Find where the given text appears and provide that cell's center as (x, y) coordinate. 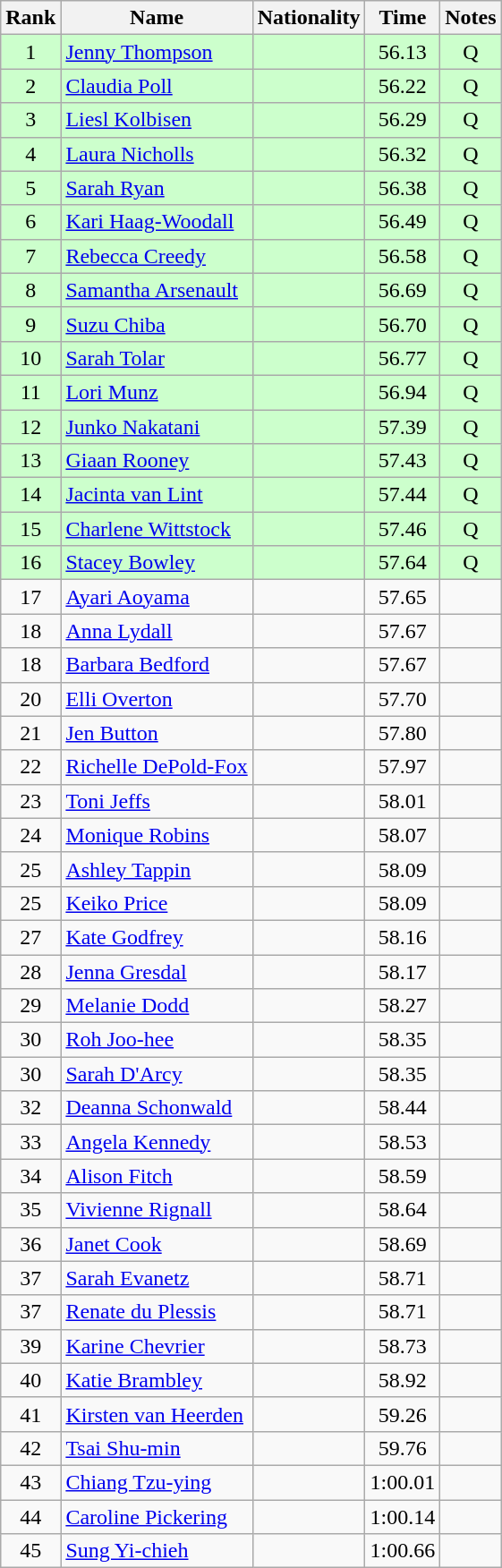
5 (30, 188)
56.70 (403, 324)
57.97 (403, 767)
20 (30, 699)
Suzu Chiba (157, 324)
58.92 (403, 1380)
Richelle DePold-Fox (157, 767)
58.69 (403, 1244)
9 (30, 324)
57.46 (403, 529)
Renate du Plessis (157, 1312)
Name (157, 18)
58.07 (403, 835)
Caroline Pickering (157, 1517)
3 (30, 120)
57.64 (403, 563)
36 (30, 1244)
12 (30, 427)
Tsai Shu-min (157, 1448)
57.65 (403, 597)
2 (30, 86)
Sung Yi-chieh (157, 1551)
58.44 (403, 1108)
56.49 (403, 222)
56.32 (403, 154)
Claudia Poll (157, 86)
Sarah Ryan (157, 188)
6 (30, 222)
Rank (30, 18)
23 (30, 801)
59.26 (403, 1414)
Anna Lydall (157, 631)
57.70 (403, 699)
41 (30, 1414)
10 (30, 358)
Notes (471, 18)
Ashley Tappin (157, 869)
45 (30, 1551)
Karine Chevrier (157, 1346)
Samantha Arsenault (157, 290)
Janet Cook (157, 1244)
Giaan Rooney (157, 461)
44 (30, 1517)
Lori Munz (157, 392)
1:00.66 (403, 1551)
Sarah D'Arcy (157, 1074)
59.76 (403, 1448)
56.94 (403, 392)
56.29 (403, 120)
Jenna Gresdal (157, 971)
Rebecca Creedy (157, 256)
Vivienne Rignall (157, 1210)
56.13 (403, 52)
Liesl Kolbisen (157, 120)
Laura Nicholls (157, 154)
14 (30, 495)
56.58 (403, 256)
1:00.01 (403, 1482)
58.16 (403, 937)
34 (30, 1176)
58.59 (403, 1176)
Keiko Price (157, 903)
17 (30, 597)
Chiang Tzu-ying (157, 1482)
7 (30, 256)
Roh Joo-hee (157, 1040)
Nationality (309, 18)
57.44 (403, 495)
Sarah Tolar (157, 358)
58.27 (403, 1006)
Alison Fitch (157, 1176)
24 (30, 835)
Kirsten van Heerden (157, 1414)
Barbara Bedford (157, 665)
Jen Button (157, 733)
Sarah Evanetz (157, 1278)
27 (30, 937)
Charlene Wittstock (157, 529)
Kate Godfrey (157, 937)
32 (30, 1108)
35 (30, 1210)
8 (30, 290)
15 (30, 529)
58.17 (403, 971)
42 (30, 1448)
Junko Nakatani (157, 427)
13 (30, 461)
Angela Kennedy (157, 1142)
39 (30, 1346)
56.38 (403, 188)
21 (30, 733)
22 (30, 767)
Katie Brambley (157, 1380)
58.01 (403, 801)
Melanie Dodd (157, 1006)
1 (30, 52)
11 (30, 392)
57.39 (403, 427)
Kari Haag-Woodall (157, 222)
Elli Overton (157, 699)
56.69 (403, 290)
16 (30, 563)
58.64 (403, 1210)
56.22 (403, 86)
Deanna Schonwald (157, 1108)
58.73 (403, 1346)
Time (403, 18)
1:00.14 (403, 1517)
43 (30, 1482)
56.77 (403, 358)
Monique Robins (157, 835)
58.53 (403, 1142)
Jenny Thompson (157, 52)
57.80 (403, 733)
Stacey Bowley (157, 563)
Ayari Aoyama (157, 597)
Jacinta van Lint (157, 495)
4 (30, 154)
33 (30, 1142)
28 (30, 971)
Toni Jeffs (157, 801)
29 (30, 1006)
40 (30, 1380)
57.43 (403, 461)
